Detect which cell encompasses the target text, then output its [x, y] center coordinate. 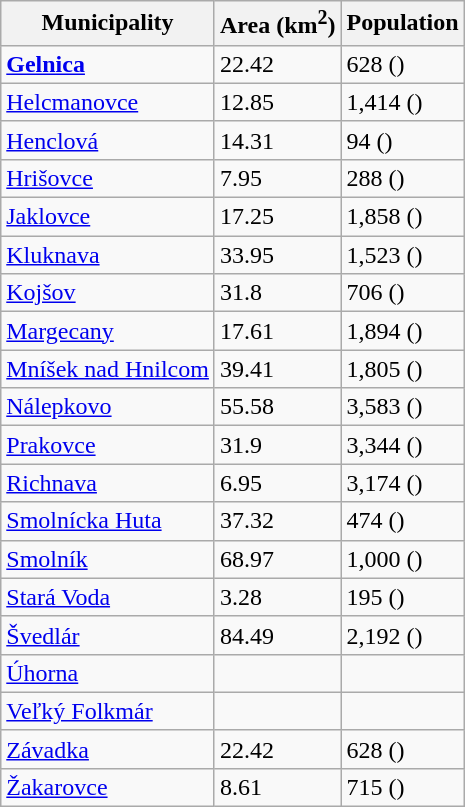
3,344 () [402, 445]
3.28 [278, 597]
706 () [402, 293]
33.95 [278, 255]
Richnava [108, 483]
8.61 [278, 787]
715 () [402, 787]
Mníšek nad Hnilcom [108, 369]
Veľký Folkmár [108, 711]
17.25 [278, 217]
Smolnícka Huta [108, 521]
1,805 () [402, 369]
Municipality [108, 24]
Úhorna [108, 673]
37.32 [278, 521]
84.49 [278, 635]
39.41 [278, 369]
31.9 [278, 445]
2,192 () [402, 635]
12.85 [278, 102]
68.97 [278, 559]
17.61 [278, 331]
1,894 () [402, 331]
Margecany [108, 331]
Population [402, 24]
Závadka [108, 749]
Smolník [108, 559]
14.31 [278, 140]
Prakovce [108, 445]
94 () [402, 140]
Area (km2) [278, 24]
1,414 () [402, 102]
Nálepkovo [108, 407]
Henclová [108, 140]
7.95 [278, 178]
55.58 [278, 407]
474 () [402, 521]
Kojšov [108, 293]
Švedlár [108, 635]
Helcmanovce [108, 102]
31.8 [278, 293]
288 () [402, 178]
1,523 () [402, 255]
1,858 () [402, 217]
Stará Voda [108, 597]
Žakarovce [108, 787]
6.95 [278, 483]
Gelnica [108, 64]
Jaklovce [108, 217]
195 () [402, 597]
1,000 () [402, 559]
Kluknava [108, 255]
3,583 () [402, 407]
Hrišovce [108, 178]
3,174 () [402, 483]
